Output the [X, Y] coordinate of the center of the cell containing the given text.  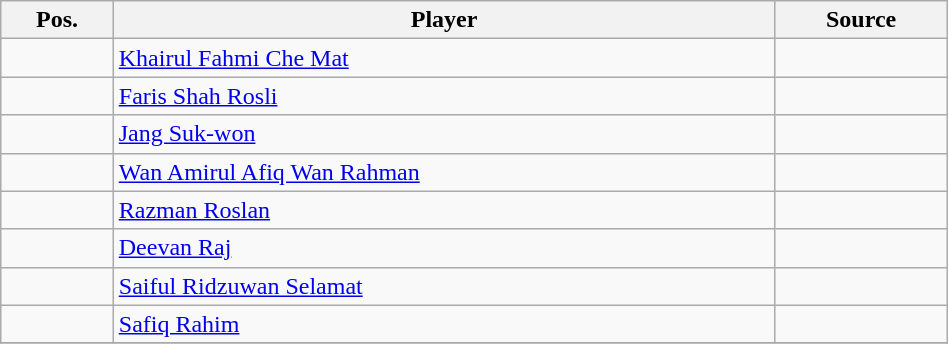
Wan Amirul Afiq Wan Rahman [444, 172]
Faris Shah Rosli [444, 96]
Player [444, 20]
Source [861, 20]
Saiful Ridzuwan Selamat [444, 286]
Razman Roslan [444, 210]
Safiq Rahim [444, 324]
Deevan Raj [444, 248]
Jang Suk-won [444, 134]
Pos. [57, 20]
Khairul Fahmi Che Mat [444, 58]
